Search for the cell housing the specified text and yield its (x, y) center coordinate. 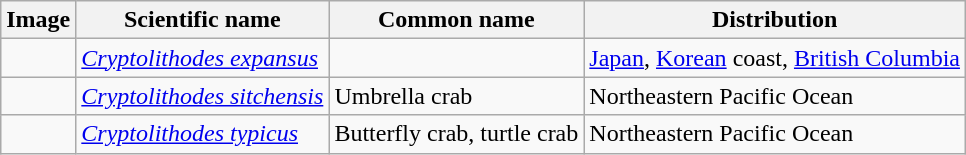
Image (38, 20)
Butterfly crab, turtle crab (456, 134)
Cryptolithodes sitchensis (202, 96)
Japan, Korean coast, British Columbia (775, 58)
Common name (456, 20)
Distribution (775, 20)
Cryptolithodes expansus (202, 58)
Cryptolithodes typicus (202, 134)
Umbrella crab (456, 96)
Scientific name (202, 20)
